Search for the cell housing the specified text and yield its [x, y] center coordinate. 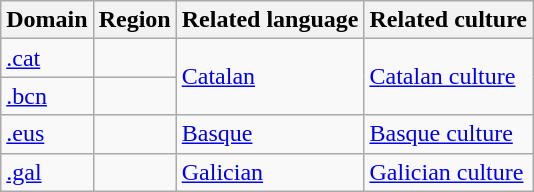
Domain [47, 20]
.eus [47, 134]
Catalan culture [448, 77]
Related language [270, 20]
Catalan [270, 77]
Basque culture [448, 134]
Related culture [448, 20]
Galician culture [448, 172]
.gal [47, 172]
Galician [270, 172]
.bcn [47, 96]
Region [134, 20]
.cat [47, 58]
Basque [270, 134]
